Return (x, y) of the center of cell containing provided text 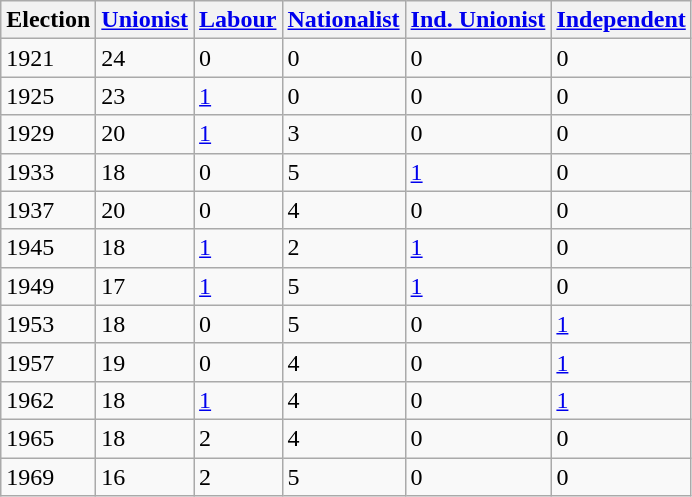
24 (145, 58)
1929 (48, 134)
1945 (48, 248)
17 (145, 286)
Nationalist (344, 20)
16 (145, 477)
3 (344, 134)
19 (145, 362)
Election (48, 20)
1953 (48, 324)
1925 (48, 96)
1937 (48, 210)
Ind. Unionist (478, 20)
Unionist (145, 20)
1933 (48, 172)
1949 (48, 286)
1965 (48, 438)
Labour (238, 20)
1962 (48, 400)
Independent (621, 20)
1957 (48, 362)
23 (145, 96)
1969 (48, 477)
1921 (48, 58)
